Search for the cell housing the specified text and yield its (X, Y) center coordinate. 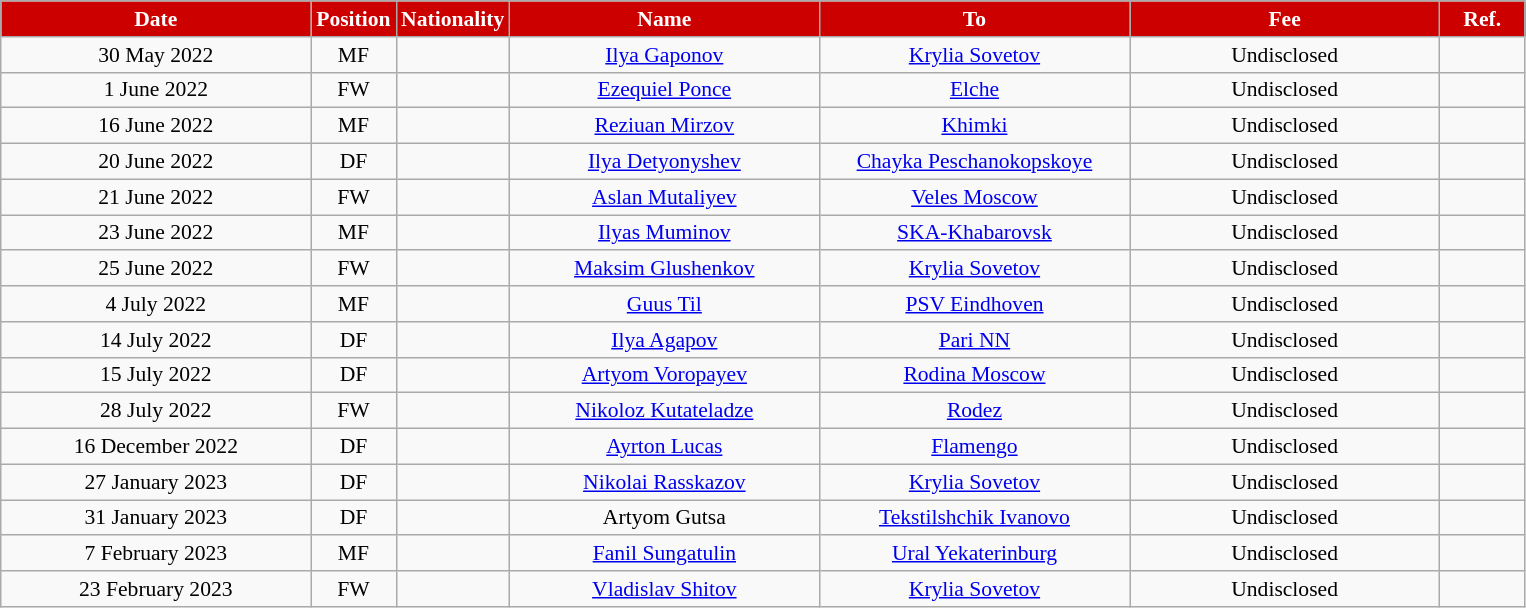
Nikoloz Kutateladze (664, 411)
Chayka Peschanokopskoye (974, 162)
23 February 2023 (156, 589)
Ilya Detyonyshev (664, 162)
Ezequiel Ponce (664, 90)
SKA-Khabarovsk (974, 233)
Rodez (974, 411)
To (974, 19)
Name (664, 19)
Date (156, 19)
Khimki (974, 126)
21 June 2022 (156, 197)
Veles Moscow (974, 197)
Ilya Agapov (664, 340)
Rodina Moscow (974, 375)
Tekstilshchik Ivanovo (974, 518)
Flamengo (974, 447)
25 June 2022 (156, 269)
Ilyas Muminov (664, 233)
15 July 2022 (156, 375)
14 July 2022 (156, 340)
4 July 2022 (156, 304)
Guus Til (664, 304)
Position (354, 19)
28 July 2022 (156, 411)
Elche (974, 90)
Ref. (1482, 19)
Fanil Sungatulin (664, 554)
Pari NN (974, 340)
23 June 2022 (156, 233)
16 December 2022 (156, 447)
31 January 2023 (156, 518)
Nationality (452, 19)
Artyom Voropayev (664, 375)
Ilya Gaponov (664, 55)
Aslan Mutaliyev (664, 197)
Ayrton Lucas (664, 447)
Maksim Glushenkov (664, 269)
Nikolai Rasskazov (664, 482)
20 June 2022 (156, 162)
Reziuan Mirzov (664, 126)
1 June 2022 (156, 90)
27 January 2023 (156, 482)
PSV Eindhoven (974, 304)
Artyom Gutsa (664, 518)
Vladislav Shitov (664, 589)
16 June 2022 (156, 126)
7 February 2023 (156, 554)
Fee (1285, 19)
30 May 2022 (156, 55)
Ural Yekaterinburg (974, 554)
